Identify which cell holds the provided text, then report its (x, y) central coordinate. 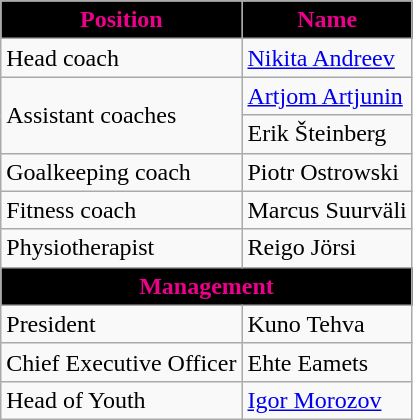
Erik Šteinberg (327, 134)
Reigo Jörsi (327, 248)
Assistant coaches (122, 115)
Head coach (122, 58)
Fitness coach (122, 210)
Name (327, 20)
Management (207, 286)
Head of Youth (122, 400)
Chief Executive Officer (122, 362)
Igor Morozov (327, 400)
Physiotherapist (122, 248)
Goalkeeping coach (122, 172)
Kuno Tehva (327, 324)
Ehte Eamets (327, 362)
Piotr Ostrowski (327, 172)
President (122, 324)
Marcus Suurväli (327, 210)
Artjom Artjunin (327, 96)
Position (122, 20)
Nikita Andreev (327, 58)
